Determine the (x, y) coordinate at the center of the cell enclosing the given text.  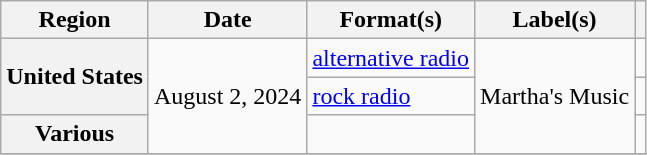
Format(s) (391, 20)
Region (75, 20)
Label(s) (555, 20)
alternative radio (391, 58)
United States (75, 77)
Martha's Music (555, 96)
Date (227, 20)
Various (75, 134)
rock radio (391, 96)
August 2, 2024 (227, 96)
